Pinpoint the cell where the given text exists, returning its (X, Y) midpoint coordinate. 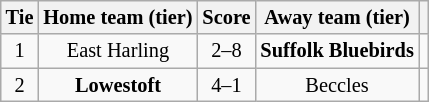
Suffolk Bluebirds (336, 51)
1 (20, 51)
Tie (20, 17)
4–1 (226, 85)
Away team (tier) (336, 17)
Lowestoft (118, 85)
2 (20, 85)
East Harling (118, 51)
2–8 (226, 51)
Home team (tier) (118, 17)
Beccles (336, 85)
Score (226, 17)
